Detect which cell encompasses the target text, then output its [x, y] center coordinate. 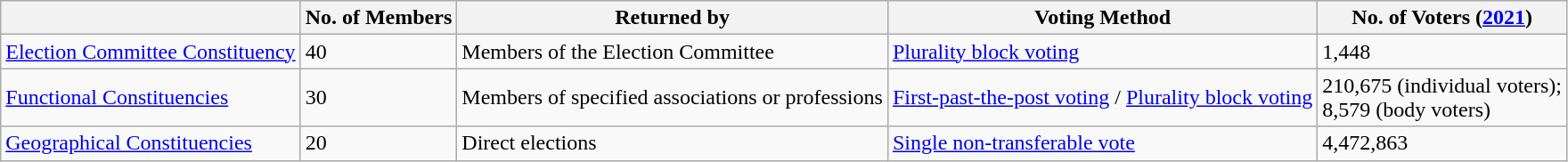
Geographical Constituencies [151, 143]
Plurality block voting [1102, 52]
210,675 (individual voters);8,579 (body voters) [1442, 98]
Returned by [673, 18]
1,448 [1442, 52]
Single non-transferable vote [1102, 143]
20 [379, 143]
40 [379, 52]
First-past-the-post voting / Plurality block voting [1102, 98]
Election Committee Constituency [151, 52]
Voting Method [1102, 18]
Direct elections [673, 143]
No. of Voters (2021) [1442, 18]
4,472,863 [1442, 143]
Functional Constituencies [151, 98]
No. of Members [379, 18]
Members of specified associations or professions [673, 98]
30 [379, 98]
Members of the Election Committee [673, 52]
